Identify which cell holds the provided text, then report its (x, y) central coordinate. 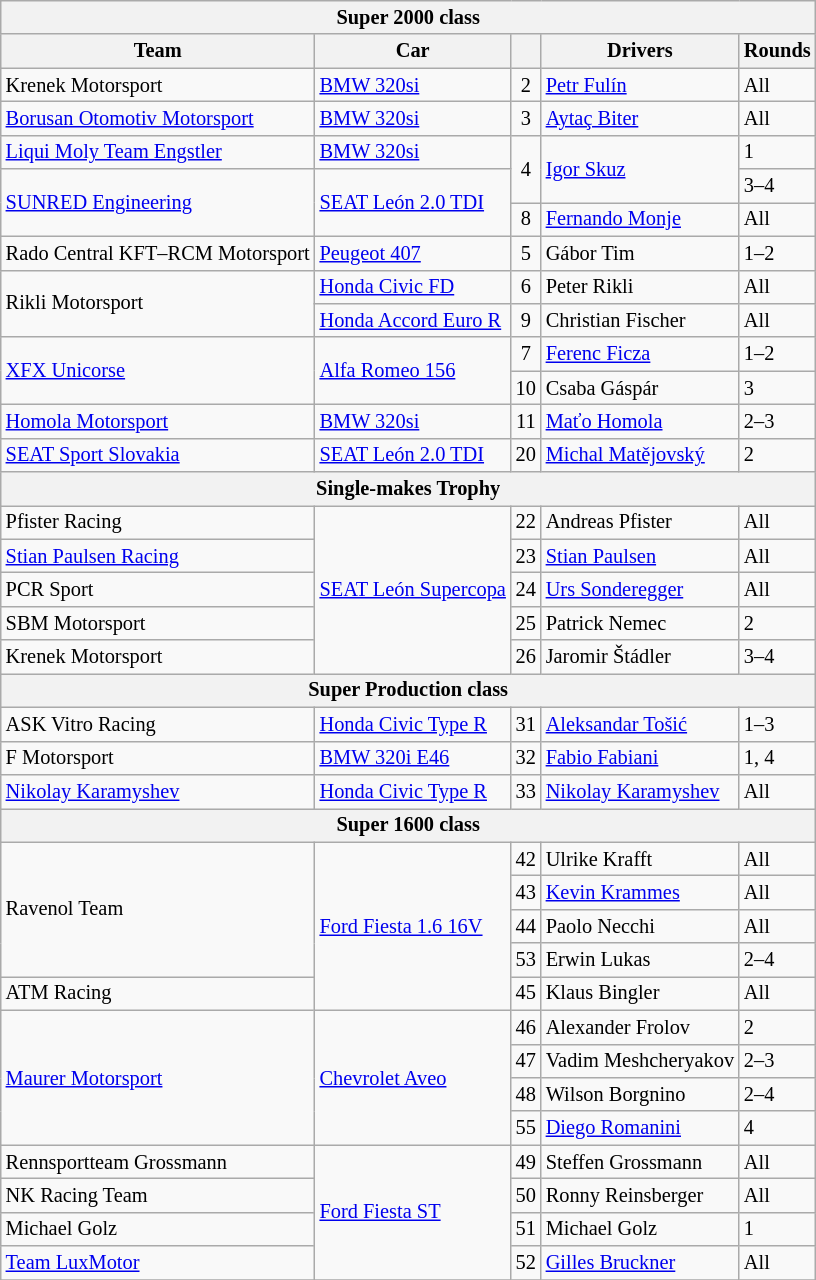
Liqui Moly Team Engstler (158, 152)
10 (526, 388)
Alexander Frolov (640, 1027)
Rado Central KFT–RCM Motorsport (158, 253)
Super Production class (408, 690)
Honda Accord Euro R (413, 320)
5 (526, 253)
22 (526, 522)
Peugeot 407 (413, 253)
1–3 (778, 724)
Urs Sonderegger (640, 589)
Igor Skuz (640, 168)
46 (526, 1027)
Super 2000 class (408, 17)
Ford Fiesta 1.6 16V (413, 926)
Christian Fischer (640, 320)
SEAT León Supercopa (413, 589)
Klaus Bingler (640, 993)
Stian Paulsen (640, 556)
42 (526, 859)
Peter Rikli (640, 287)
SEAT Sport Slovakia (158, 455)
Alfa Romeo 156 (413, 370)
Super 1600 class (408, 825)
Jaromir Štádler (640, 657)
32 (526, 758)
25 (526, 623)
Paolo Necchi (640, 926)
Chevrolet Aveo (413, 1078)
Michal Matějovský (640, 455)
Rounds (778, 51)
33 (526, 791)
ASK Vitro Racing (158, 724)
Stian Paulsen Racing (158, 556)
9 (526, 320)
55 (526, 1128)
Pfister Racing (158, 522)
Drivers (640, 51)
49 (526, 1162)
48 (526, 1094)
Ravenol Team (158, 910)
Car (413, 51)
Gábor Tim (640, 253)
26 (526, 657)
45 (526, 993)
Honda Civic FD (413, 287)
Kevin Krammes (640, 892)
NK Racing Team (158, 1195)
43 (526, 892)
Team LuxMotor (158, 1263)
Ford Fiesta ST (413, 1212)
Maurer Motorsport (158, 1078)
Rennsportteam Grossmann (158, 1162)
ATM Racing (158, 993)
F Motorsport (158, 758)
XFX Unicorse (158, 370)
SBM Motorsport (158, 623)
Fabio Fabiani (640, 758)
7 (526, 354)
50 (526, 1195)
53 (526, 960)
Vadim Meshcheryakov (640, 1061)
11 (526, 421)
Ulrike Krafft (640, 859)
51 (526, 1229)
Gilles Bruckner (640, 1263)
1, 4 (778, 758)
Ronny Reinsberger (640, 1195)
Fernando Monje (640, 219)
24 (526, 589)
44 (526, 926)
31 (526, 724)
Patrick Nemec (640, 623)
Aleksandar Tošić (640, 724)
PCR Sport (158, 589)
8 (526, 219)
52 (526, 1263)
Homola Motorsport (158, 421)
Csaba Gáspár (640, 388)
47 (526, 1061)
Maťo Homola (640, 421)
Rikli Motorsport (158, 304)
Wilson Borgnino (640, 1094)
Diego Romanini (640, 1128)
20 (526, 455)
Andreas Pfister (640, 522)
Borusan Otomotiv Motorsport (158, 118)
Single-makes Trophy (408, 489)
Team (158, 51)
6 (526, 287)
BMW 320i E46 (413, 758)
Aytaç Biter (640, 118)
Erwin Lukas (640, 960)
Ferenc Ficza (640, 354)
Steffen Grossmann (640, 1162)
23 (526, 556)
SUNRED Engineering (158, 202)
Petr Fulín (640, 85)
